Locate the cell with the specified text and output its (x, y) center coordinate. 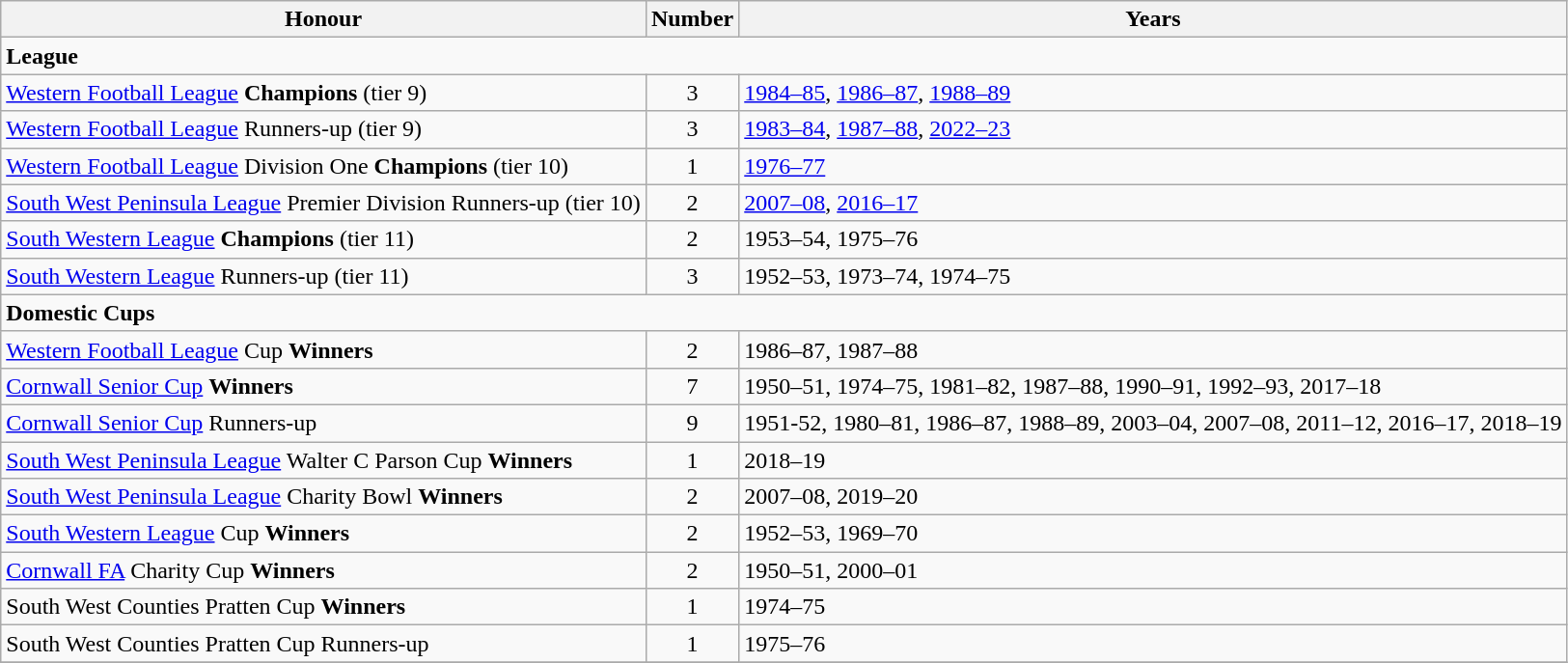
Western Football League Division One Champions (tier 10) (324, 166)
1986–87, 1987–88 (1153, 349)
Honour (324, 19)
Western Football League Runners-up (tier 9) (324, 129)
2018–19 (1153, 460)
League (784, 56)
South West Peninsula League Charity Bowl Winners (324, 497)
2007–08, 2016–17 (1153, 203)
South West Peninsula League Walter C Parson Cup Winners (324, 460)
1975–76 (1153, 644)
Western Football League Champions (tier 9) (324, 93)
Cornwall Senior Cup Winners (324, 386)
South West Counties Pratten Cup Winners (324, 607)
1950–51, 2000–01 (1153, 570)
9 (692, 423)
South Western League Champions (tier 11) (324, 239)
Number (692, 19)
2007–08, 2019–20 (1153, 497)
South West Counties Pratten Cup Runners-up (324, 644)
Cornwall FA Charity Cup Winners (324, 570)
South West Peninsula League Premier Division Runners-up (tier 10) (324, 203)
1951-52, 1980–81, 1986–87, 1988–89, 2003–04, 2007–08, 2011–12, 2016–17, 2018–19 (1153, 423)
Western Football League Cup Winners (324, 349)
Years (1153, 19)
Domestic Cups (784, 313)
Cornwall Senior Cup Runners-up (324, 423)
1974–75 (1153, 607)
1952–53, 1969–70 (1153, 534)
1976–77 (1153, 166)
South Western League Cup Winners (324, 534)
1983–84, 1987–88, 2022–23 (1153, 129)
1952–53, 1973–74, 1974–75 (1153, 276)
7 (692, 386)
1953–54, 1975–76 (1153, 239)
1984–85, 1986–87, 1988–89 (1153, 93)
South Western League Runners-up (tier 11) (324, 276)
1950–51, 1974–75, 1981–82, 1987–88, 1990–91, 1992–93, 2017–18 (1153, 386)
